From the cell containing the given text, extract its center point as (X, Y) coordinate. 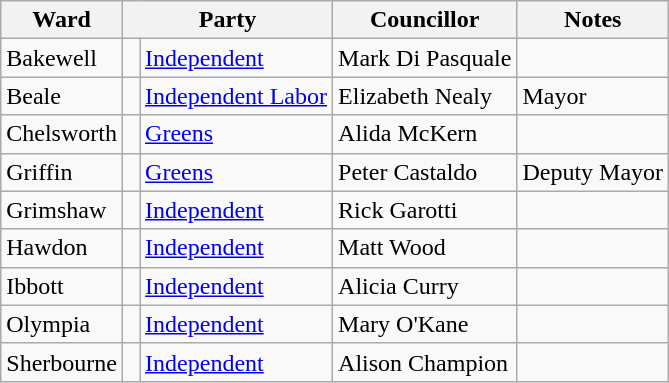
Beale (62, 96)
Mark Di Pasquale (425, 58)
Alida McKern (425, 134)
Sherbourne (62, 362)
Deputy Mayor (593, 172)
Independent Labor (236, 96)
Councillor (425, 20)
Griffin (62, 172)
Grimshaw (62, 210)
Peter Castaldo (425, 172)
Rick Garotti (425, 210)
Mayor (593, 96)
Notes (593, 20)
Alison Champion (425, 362)
Ward (62, 20)
Mary O'Kane (425, 324)
Olympia (62, 324)
Hawdon (62, 248)
Ibbott (62, 286)
Bakewell (62, 58)
Elizabeth Nealy (425, 96)
Alicia Curry (425, 286)
Chelsworth (62, 134)
Matt Wood (425, 248)
Party (227, 20)
